Search for the cell housing the specified text and yield its (X, Y) center coordinate. 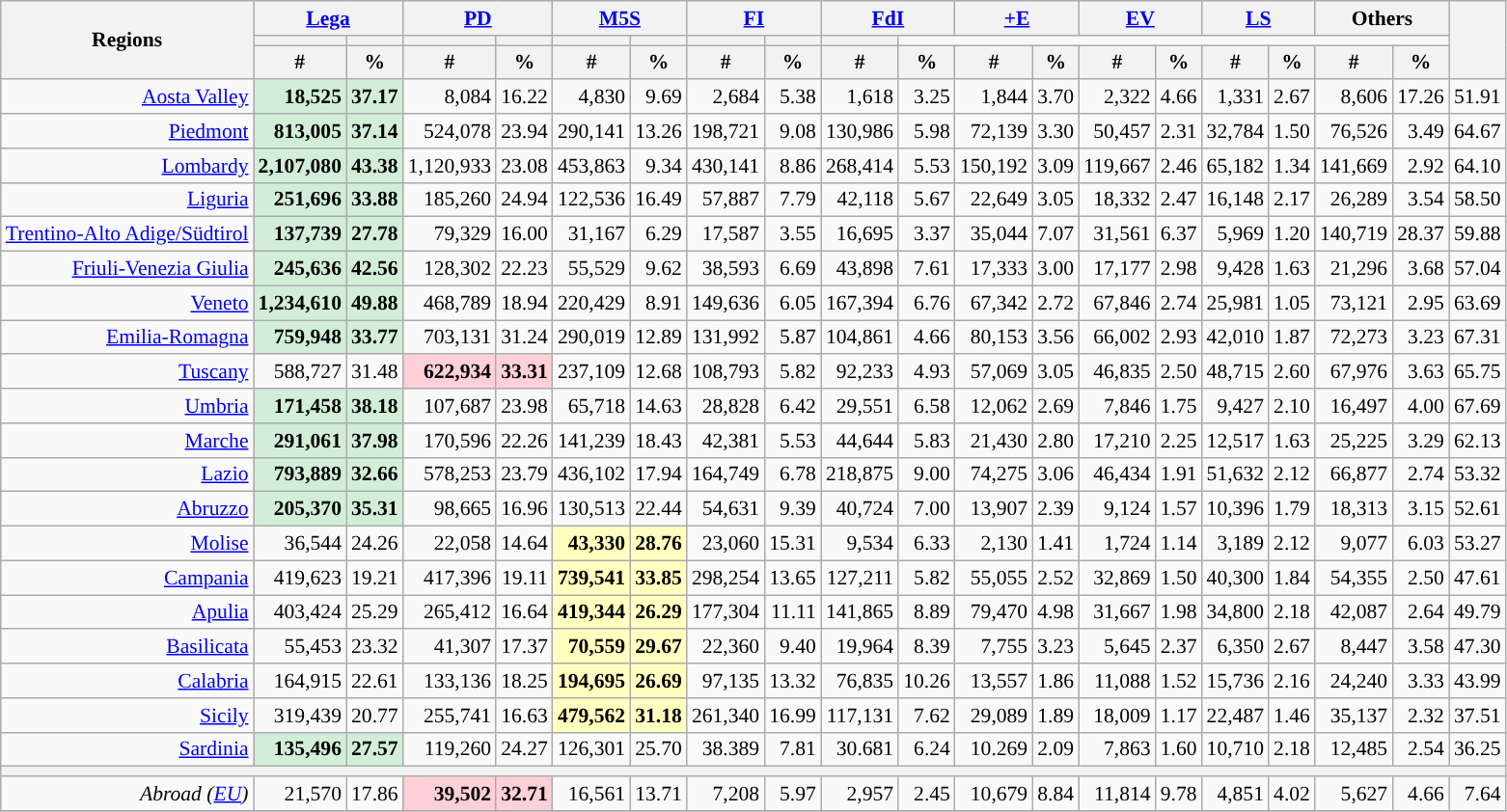
813,005 (300, 131)
16.49 (658, 200)
2.46 (1179, 166)
31,561 (1117, 234)
24.26 (374, 544)
54,355 (1354, 578)
1.75 (1179, 406)
17,333 (994, 269)
92,233 (860, 372)
177,304 (726, 612)
16.00 (525, 234)
2.37 (1179, 647)
48,715 (1235, 372)
171,458 (300, 406)
164,915 (300, 681)
3.63 (1420, 372)
Lega (328, 18)
Trentino-Alto Adige/Südtirol (127, 234)
22.61 (374, 681)
22,360 (726, 647)
22.23 (525, 269)
12.68 (658, 372)
29,551 (860, 406)
37.14 (374, 131)
Umbria (127, 406)
Piedmont (127, 131)
1.20 (1292, 234)
319,439 (300, 716)
5.67 (926, 200)
27.78 (374, 234)
37.98 (374, 441)
7.79 (793, 200)
72,139 (994, 131)
8,606 (1354, 97)
79,329 (450, 234)
10.269 (994, 749)
290,141 (591, 131)
16,695 (860, 234)
20.77 (374, 716)
17.94 (658, 474)
167,394 (860, 303)
7,208 (726, 794)
Marche (127, 441)
16,561 (591, 794)
5.87 (793, 338)
Sardinia (127, 749)
25.70 (658, 749)
419,623 (300, 578)
7,863 (1117, 749)
1.84 (1292, 578)
141,239 (591, 441)
Veneto (127, 303)
3.25 (926, 97)
2.47 (1179, 200)
14.63 (658, 406)
43.38 (374, 166)
122,536 (591, 200)
Liguria (127, 200)
8.86 (793, 166)
73,121 (1354, 303)
65,182 (1235, 166)
22,487 (1235, 716)
22,058 (450, 544)
436,102 (591, 474)
1,120,933 (450, 166)
Others (1382, 18)
8.84 (1055, 794)
1.87 (1292, 338)
133,136 (450, 681)
107,687 (450, 406)
12,062 (994, 406)
34,800 (1235, 612)
55,453 (300, 647)
3,189 (1235, 544)
76,526 (1354, 131)
251,696 (300, 200)
21,430 (994, 441)
22,649 (994, 200)
25,225 (1354, 441)
194,695 (591, 681)
26.69 (658, 681)
22.26 (525, 441)
5,627 (1354, 794)
31.48 (374, 372)
2.72 (1055, 303)
479,562 (591, 716)
1,844 (994, 97)
23.08 (525, 166)
2.39 (1055, 509)
237,109 (591, 372)
31,667 (1117, 612)
703,131 (450, 338)
6.03 (1420, 544)
9,077 (1354, 544)
55,055 (994, 578)
Apulia (127, 612)
127,211 (860, 578)
13,557 (994, 681)
42,010 (1235, 338)
Lombardy (127, 166)
1,618 (860, 97)
35,137 (1354, 716)
57,069 (994, 372)
2.16 (1292, 681)
3.37 (926, 234)
65,718 (591, 406)
2.80 (1055, 441)
Calabria (127, 681)
37.17 (374, 97)
53.32 (1478, 474)
5.38 (793, 97)
17,177 (1117, 269)
2.54 (1420, 749)
3.06 (1055, 474)
76,835 (860, 681)
108,793 (726, 372)
79,470 (994, 612)
1.91 (1179, 474)
578,253 (450, 474)
17.37 (525, 647)
67,846 (1117, 303)
23.32 (374, 647)
218,875 (860, 474)
18,009 (1117, 716)
65.75 (1478, 372)
17,210 (1117, 441)
3.49 (1420, 131)
135,496 (300, 749)
16.96 (525, 509)
32.66 (374, 474)
9.62 (658, 269)
119,260 (450, 749)
47.30 (1478, 647)
17,587 (726, 234)
23,060 (726, 544)
70,559 (591, 647)
2.93 (1179, 338)
137,739 (300, 234)
430,141 (726, 166)
9,534 (860, 544)
8.91 (658, 303)
453,863 (591, 166)
16.99 (793, 716)
33.88 (374, 200)
10,396 (1235, 509)
M5S (619, 18)
Sicily (127, 716)
58.50 (1478, 200)
1.57 (1179, 509)
44,644 (860, 441)
141,865 (860, 612)
42,087 (1354, 612)
150,192 (994, 166)
18,313 (1354, 509)
5,969 (1235, 234)
141,669 (1354, 166)
1.46 (1292, 716)
29.67 (658, 647)
6.29 (658, 234)
2,130 (994, 544)
98,665 (450, 509)
255,741 (450, 716)
164,749 (726, 474)
46,434 (1117, 474)
33.31 (525, 372)
3.70 (1055, 97)
80,153 (994, 338)
13.71 (658, 794)
25.29 (374, 612)
Emilia-Romagna (127, 338)
9.40 (793, 647)
59.88 (1478, 234)
16,148 (1235, 200)
291,061 (300, 441)
12,485 (1354, 749)
4.00 (1420, 406)
10,710 (1235, 749)
22.44 (658, 509)
9.00 (926, 474)
46,835 (1117, 372)
15.31 (793, 544)
64.10 (1478, 166)
18.94 (525, 303)
EV (1140, 18)
8.89 (926, 612)
18,332 (1117, 200)
66,002 (1117, 338)
524,078 (450, 131)
265,412 (450, 612)
11,814 (1117, 794)
14.64 (525, 544)
2,322 (1117, 97)
19,964 (860, 647)
18.43 (658, 441)
38.18 (374, 406)
119,667 (1117, 166)
74,275 (994, 474)
Campania (127, 578)
4,830 (591, 97)
57,887 (726, 200)
35,044 (994, 234)
35.31 (374, 509)
5.83 (926, 441)
419,344 (591, 612)
9.78 (1179, 794)
126,301 (591, 749)
30.681 (860, 749)
128,302 (450, 269)
Abruzzo (127, 509)
42.56 (374, 269)
2.25 (1179, 441)
55,529 (591, 269)
43,330 (591, 544)
4.93 (926, 372)
1,331 (1235, 97)
32.71 (525, 794)
16.22 (525, 97)
27.57 (374, 749)
40,724 (860, 509)
5.98 (926, 131)
16.63 (525, 716)
7.62 (926, 716)
33.85 (658, 578)
4.98 (1055, 612)
1.05 (1292, 303)
47.61 (1478, 578)
13,907 (994, 509)
6.05 (793, 303)
13.65 (793, 578)
FdI (888, 18)
12.89 (658, 338)
298,254 (726, 578)
12,517 (1235, 441)
18.25 (525, 681)
588,727 (300, 372)
1.52 (1179, 681)
67.69 (1478, 406)
Basilicata (127, 647)
5,645 (1117, 647)
Aosta Valley (127, 97)
2.92 (1420, 166)
3.68 (1420, 269)
51.91 (1478, 97)
9,428 (1235, 269)
1.89 (1055, 716)
Tuscany (127, 372)
50,457 (1117, 131)
29,089 (994, 716)
+E (1017, 18)
9,124 (1117, 509)
16,497 (1354, 406)
43,898 (860, 269)
24.94 (525, 200)
2,107,080 (300, 166)
198,721 (726, 131)
11.11 (793, 612)
131,992 (726, 338)
24,240 (1354, 681)
63.69 (1478, 303)
3.58 (1420, 647)
759,948 (300, 338)
1.41 (1055, 544)
38,593 (726, 269)
49.88 (374, 303)
26,289 (1354, 200)
6.24 (926, 749)
28.76 (658, 544)
16.64 (525, 612)
31.18 (658, 716)
21,570 (300, 794)
PD (479, 18)
17.26 (1420, 97)
13.32 (793, 681)
9,427 (1235, 406)
5.97 (793, 794)
53.27 (1478, 544)
290,019 (591, 338)
2,957 (860, 794)
468,789 (450, 303)
28.37 (1420, 234)
6.78 (793, 474)
10.26 (926, 681)
2.64 (1420, 612)
1.98 (1179, 612)
4.02 (1292, 794)
15,736 (1235, 681)
23.98 (525, 406)
2.98 (1179, 269)
8,447 (1354, 647)
4,851 (1235, 794)
Abroad (EU) (127, 794)
2.10 (1292, 406)
2,684 (726, 97)
130,986 (860, 131)
66,877 (1354, 474)
11,088 (1117, 681)
Lazio (127, 474)
62.13 (1478, 441)
7.61 (926, 269)
3.55 (793, 234)
793,889 (300, 474)
39,502 (450, 794)
3.09 (1055, 166)
67.31 (1478, 338)
1.60 (1179, 749)
268,414 (860, 166)
2.31 (1179, 131)
42,118 (860, 200)
Regions (127, 41)
6.69 (793, 269)
31,167 (591, 234)
1.14 (1179, 544)
24.27 (525, 749)
Friuli-Venezia Giulia (127, 269)
21,296 (1354, 269)
67,342 (994, 303)
1,234,610 (300, 303)
9.69 (658, 97)
17.86 (374, 794)
403,424 (300, 612)
205,370 (300, 509)
3.56 (1055, 338)
149,636 (726, 303)
57.04 (1478, 269)
3.29 (1420, 441)
130,513 (591, 509)
2.09 (1055, 749)
2.32 (1420, 716)
6,350 (1235, 647)
19.11 (525, 578)
7.00 (926, 509)
2.45 (926, 794)
739,541 (591, 578)
261,340 (726, 716)
417,396 (450, 578)
43.99 (1478, 681)
32,869 (1117, 578)
9.39 (793, 509)
2.60 (1292, 372)
7.64 (1478, 794)
26.29 (658, 612)
9.08 (793, 131)
36,544 (300, 544)
40,300 (1235, 578)
6.58 (926, 406)
3.54 (1420, 200)
18,525 (300, 97)
1.17 (1179, 716)
52.61 (1478, 509)
3.00 (1055, 269)
36.25 (1478, 749)
LS (1258, 18)
2.17 (1292, 200)
7,846 (1117, 406)
54,631 (726, 509)
49.79 (1478, 612)
37.51 (1478, 716)
1.86 (1055, 681)
117,131 (860, 716)
97,135 (726, 681)
10,679 (994, 794)
67,976 (1354, 372)
2.52 (1055, 578)
2.95 (1420, 303)
8.39 (926, 647)
23.94 (525, 131)
FI (754, 18)
104,861 (860, 338)
51,632 (1235, 474)
6.37 (1179, 234)
33.77 (374, 338)
31.24 (525, 338)
25,981 (1235, 303)
Molise (127, 544)
185,260 (450, 200)
19.21 (374, 578)
1.34 (1292, 166)
3.33 (1420, 681)
3.15 (1420, 509)
6.42 (793, 406)
8,084 (450, 97)
64.67 (1478, 131)
41,307 (450, 647)
2.69 (1055, 406)
38.389 (726, 749)
32,784 (1235, 131)
220,429 (591, 303)
23.79 (525, 474)
140,719 (1354, 234)
42,381 (726, 441)
7.81 (793, 749)
1,724 (1117, 544)
6.33 (926, 544)
3.30 (1055, 131)
7.07 (1055, 234)
9.34 (658, 166)
6.76 (926, 303)
245,636 (300, 269)
28,828 (726, 406)
13.26 (658, 131)
1.79 (1292, 509)
72,273 (1354, 338)
170,596 (450, 441)
622,934 (450, 372)
7,755 (994, 647)
